Detect which cell encompasses the target text, then output its (x, y) center coordinate. 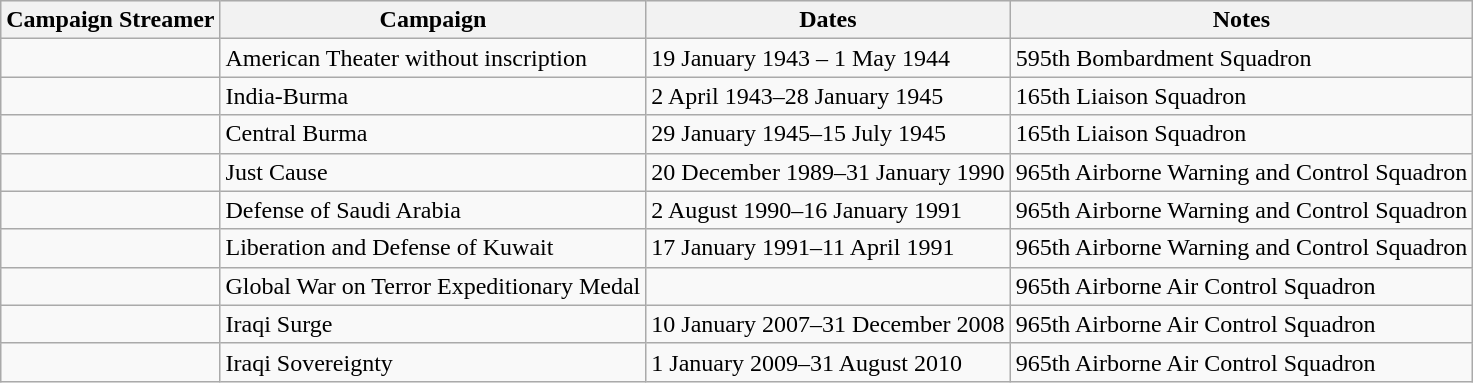
595th Bombardment Squadron (1242, 58)
10 January 2007–31 December 2008 (828, 324)
17 January 1991–11 April 1991 (828, 248)
19 January 1943 – 1 May 1944 (828, 58)
29 January 1945–15 July 1945 (828, 134)
Campaign Streamer (110, 20)
2 August 1990–16 January 1991 (828, 210)
Just Cause (433, 172)
Iraqi Surge (433, 324)
Notes (1242, 20)
India-Burma (433, 96)
Central Burma (433, 134)
Campaign (433, 20)
Defense of Saudi Arabia (433, 210)
1 January 2009–31 August 2010 (828, 362)
Iraqi Sovereignty (433, 362)
2 April 1943–28 January 1945 (828, 96)
Dates (828, 20)
Global War on Terror Expeditionary Medal (433, 286)
Liberation and Defense of Kuwait (433, 248)
20 December 1989–31 January 1990 (828, 172)
American Theater without inscription (433, 58)
